Scan for the cell matching the given text and deliver its [x, y] coordinate at center. 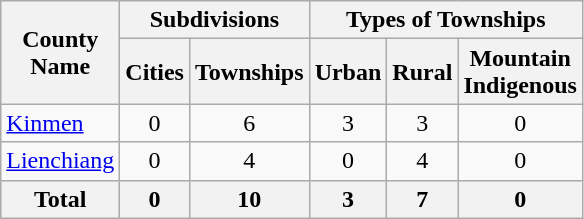
Townships [249, 72]
Subdivisions [214, 20]
10 [249, 199]
Lienchiang [60, 161]
Kinmen [60, 123]
Rural [422, 72]
CountyName [60, 52]
6 [249, 123]
Types of Townships [446, 20]
Cities [155, 72]
7 [422, 199]
MountainIndigenous [520, 72]
Total [60, 199]
Urban [348, 72]
